Provide the (X, Y) coordinate of the cell's center where the given text is located.  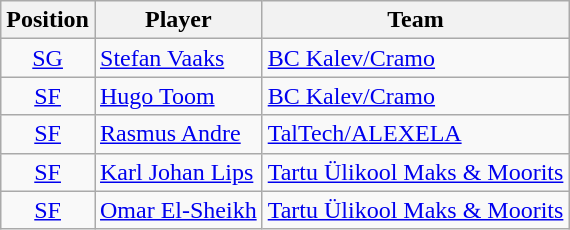
Rasmus Andre (178, 134)
Player (178, 20)
Hugo Toom (178, 96)
SG (48, 58)
Team (416, 20)
Omar El-Sheikh (178, 210)
Karl Johan Lips (178, 172)
TalTech/ALEXELA (416, 134)
Stefan Vaaks (178, 58)
Position (48, 20)
